Capture the cell that displays the provided text and extract its [x, y] central coordinate. 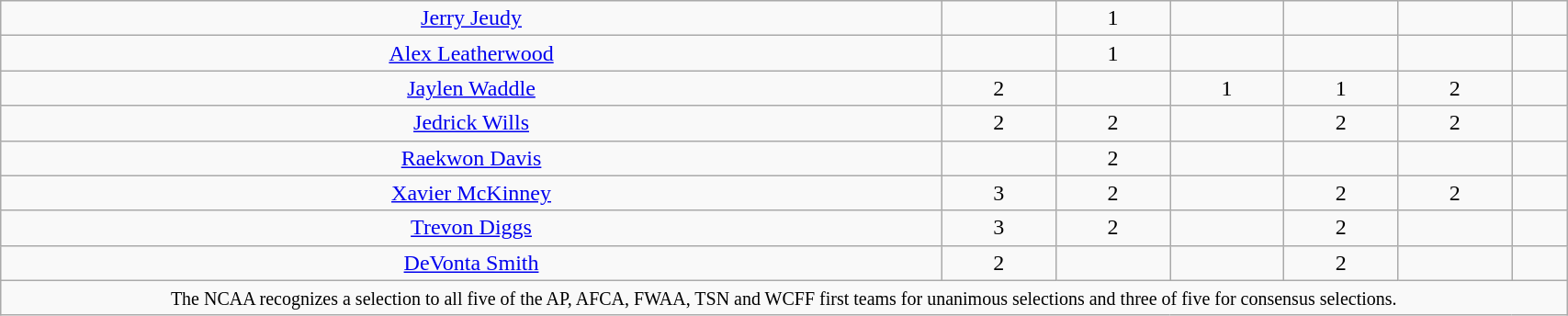
Raekwon Davis [472, 158]
Trevon Diggs [472, 228]
Alex Leatherwood [472, 53]
DeVonta Smith [472, 263]
Xavier McKinney [472, 193]
Jaylen Waddle [472, 88]
Jedrick Wills [472, 123]
Jerry Jeudy [472, 18]
